Scan for the cell matching the given text and deliver its [x, y] coordinate at center. 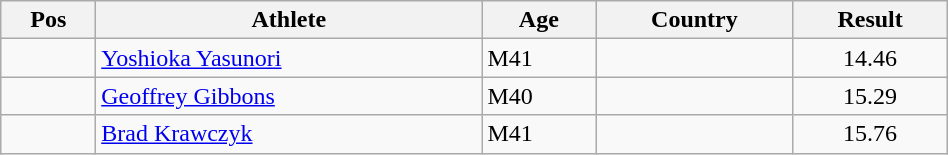
Result [870, 20]
Yoshioka Yasunori [289, 58]
Brad Krawczyk [289, 134]
14.46 [870, 58]
M40 [539, 96]
Country [694, 20]
Pos [48, 20]
15.76 [870, 134]
Age [539, 20]
Athlete [289, 20]
Geoffrey Gibbons [289, 96]
15.29 [870, 96]
